Detect which cell encompasses the target text, then output its (x, y) center coordinate. 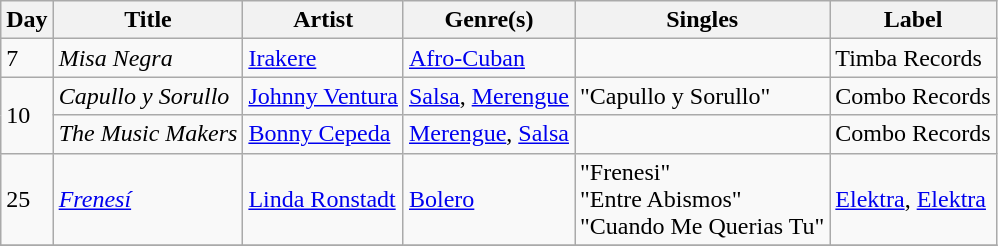
Bolero (488, 199)
7 (27, 58)
Elektra, Elektra (913, 199)
Misa Negra (148, 58)
Irakere (324, 58)
The Music Makers (148, 134)
Title (148, 20)
"Frenesi""Entre Abismos""Cuando Me Querias Tu" (702, 199)
"Capullo y Sorullo" (702, 96)
Timba Records (913, 58)
Salsa, Merengue (488, 96)
Johnny Ventura (324, 96)
25 (27, 199)
Genre(s) (488, 20)
Day (27, 20)
Artist (324, 20)
Linda Ronstadt (324, 199)
10 (27, 115)
Label (913, 20)
Afro-Cuban (488, 58)
Merengue, Salsa (488, 134)
Bonny Cepeda (324, 134)
Capullo y Sorullo (148, 96)
Singles (702, 20)
Frenesí (148, 199)
